Find where the given text appears and provide that cell's center as [X, Y] coordinate. 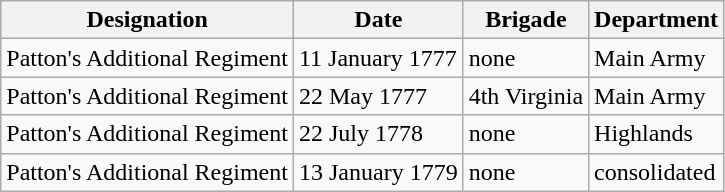
4th Virginia [526, 96]
22 July 1778 [378, 134]
13 January 1779 [378, 172]
Designation [148, 20]
Highlands [656, 134]
Date [378, 20]
11 January 1777 [378, 58]
Brigade [526, 20]
Department [656, 20]
consolidated [656, 172]
22 May 1777 [378, 96]
